Return the [X, Y] coordinate for the center point of the cell that contains the specified text.  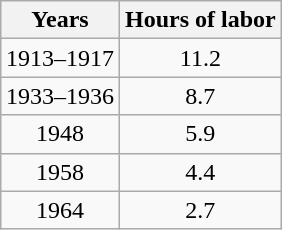
Hours of labor [201, 20]
Years [60, 20]
1958 [60, 172]
5.9 [201, 134]
1948 [60, 134]
1933–1936 [60, 96]
1913–1917 [60, 58]
8.7 [201, 96]
11.2 [201, 58]
2.7 [201, 210]
4.4 [201, 172]
1964 [60, 210]
